For the text-containing cell, return its midpoint in (x, y) coordinate format. 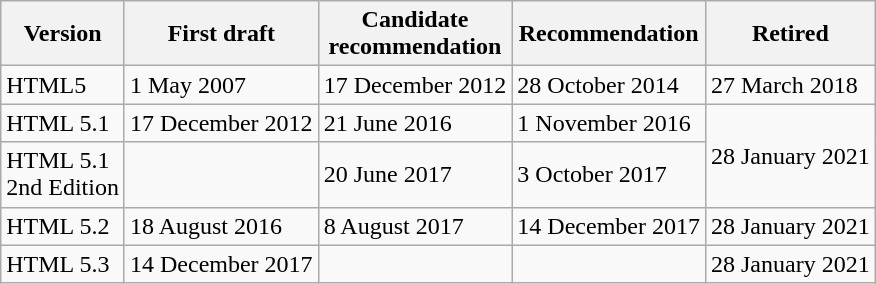
First draft (221, 34)
18 August 2016 (221, 226)
HTML 5.3 (63, 264)
28 October 2014 (609, 85)
HTML5 (63, 85)
1 November 2016 (609, 123)
HTML 5.1 2nd Edition (63, 174)
HTML 5.1 (63, 123)
27 March 2018 (790, 85)
21 June 2016 (415, 123)
8 August 2017 (415, 226)
1 May 2007 (221, 85)
20 June 2017 (415, 174)
Version (63, 34)
Recommendation (609, 34)
3 October 2017 (609, 174)
Retired (790, 34)
HTML 5.2 (63, 226)
Candidate recommendation (415, 34)
